From the cell containing the given text, extract its center point as (X, Y) coordinate. 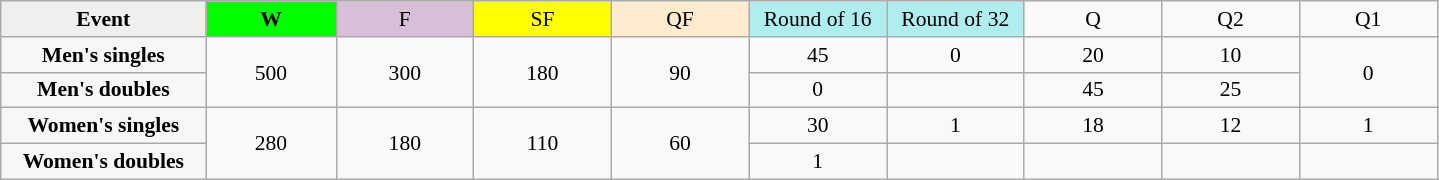
Women's doubles (104, 162)
SF (543, 19)
Round of 32 (955, 19)
500 (271, 72)
12 (1231, 126)
Q1 (1368, 19)
110 (543, 144)
25 (1231, 90)
300 (405, 72)
20 (1093, 55)
60 (680, 144)
Men's singles (104, 55)
30 (818, 126)
18 (1093, 126)
F (405, 19)
Event (104, 19)
W (271, 19)
10 (1231, 55)
Q2 (1231, 19)
90 (680, 72)
QF (680, 19)
Q (1093, 19)
Men's doubles (104, 90)
Round of 16 (818, 19)
280 (271, 144)
Women's singles (104, 126)
